From the cell containing the given text, extract its center point as [X, Y] coordinate. 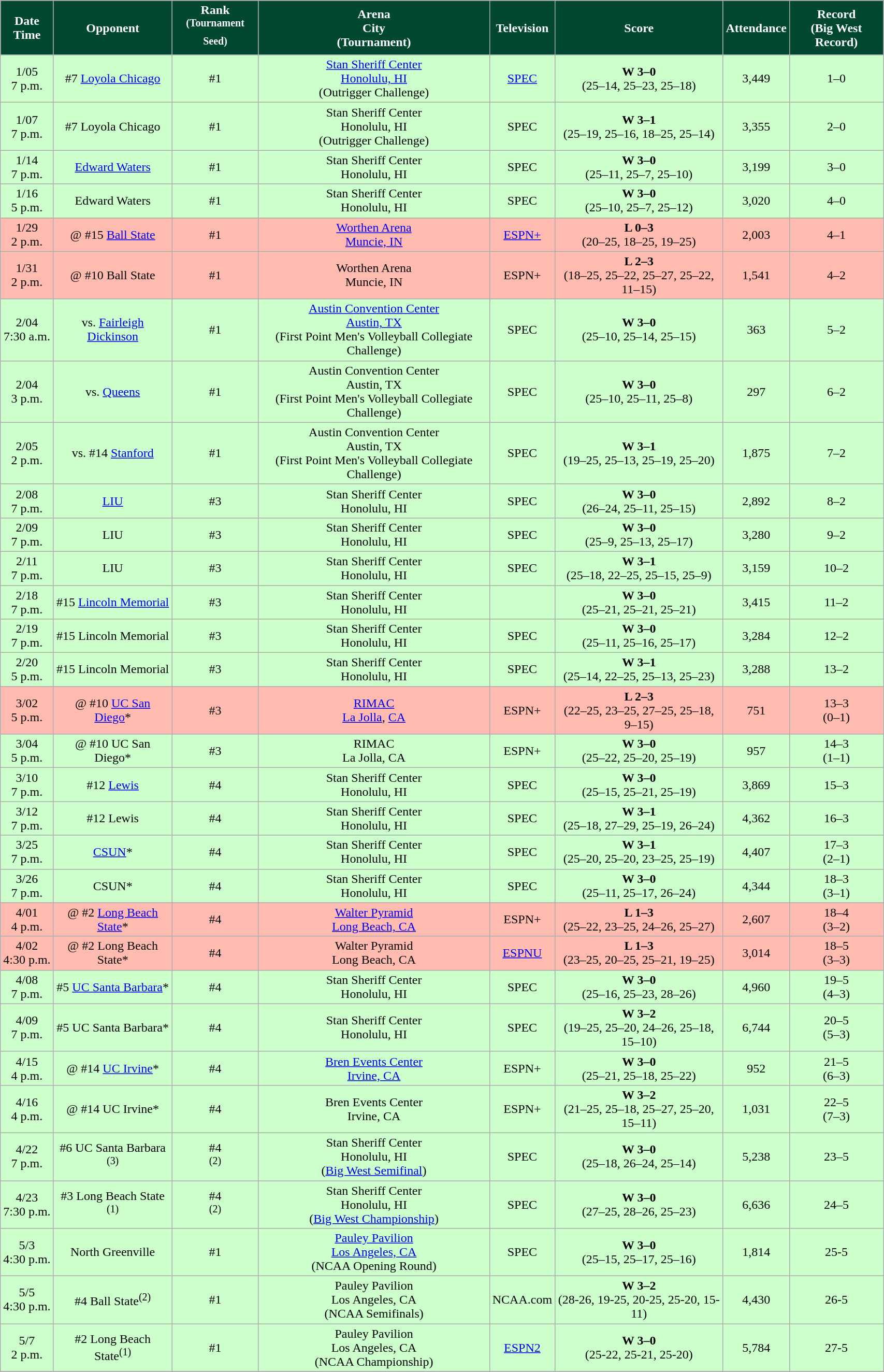
4–1 [836, 234]
10–2 [836, 568]
W 3–0(25–15, 25–21, 25–19) [639, 784]
2/043 p.m. [27, 392]
4/097 p.m. [27, 1027]
4/024:30 p.m. [27, 953]
3,288 [756, 669]
3,014 [756, 953]
4/237:30 p.m. [27, 1205]
24–5 [836, 1205]
#2 Long Beach State(1) [113, 1348]
W 3–0(25–14, 25–23, 25–18) [639, 79]
18–4(3–2) [836, 919]
3/107 p.m. [27, 784]
4/014 p.m. [27, 919]
2/052 p.m. [27, 453]
#4 Ball State(2) [113, 1300]
1/165 p.m. [27, 201]
13–3(0–1) [836, 710]
21–5(6–3) [836, 1068]
25-5 [836, 1252]
6–2 [836, 392]
Pauley PavilionLos Angeles, CA(NCAA Opening Round) [374, 1252]
3–0 [836, 167]
3/267 p.m. [27, 886]
751 [756, 710]
6,636 [756, 1205]
L 1–3(23–25, 20–25, 25–21, 19–25) [639, 953]
W 3–0(25–11, 25–16, 25–17) [639, 636]
952 [756, 1068]
27-5 [836, 1348]
W 3–0(25–18, 26–24, 25–14) [639, 1156]
22–5(7–3) [836, 1109]
Stan Sheriff CenterHonolulu, HI(Big West Semifinal) [374, 1156]
15–3 [836, 784]
18–3(3–1) [836, 886]
W 3–0(25-22, 25-21, 25-20) [639, 1348]
1,541 [756, 275]
5,238 [756, 1156]
3/257 p.m. [27, 852]
Rank(Tournament Seed) [215, 28]
ESPN2 [522, 1348]
1/292 p.m. [27, 234]
1/312 p.m. [27, 275]
6,744 [756, 1027]
3,869 [756, 784]
1/057 p.m. [27, 79]
14–3(1–1) [836, 751]
5–2 [836, 330]
13–2 [836, 669]
NCAA.com [522, 1300]
3,415 [756, 602]
11–2 [836, 602]
3/127 p.m. [27, 819]
Pauley PavilionLos Angeles, CA(NCAA Championship) [374, 1348]
Television [522, 28]
2,892 [756, 501]
vs. #14 Stanford [113, 453]
19–5(4–3) [836, 987]
26-5 [836, 1300]
5,784 [756, 1348]
W 3–0(26–24, 25–11, 25–15) [639, 501]
3,020 [756, 201]
Attendance [756, 28]
W 3–0(27–25, 28–26, 25–23) [639, 1205]
3,449 [756, 79]
4/154 p.m. [27, 1068]
5/54:30 p.m. [27, 1300]
W 3–0(25–10, 25–11, 25–8) [639, 392]
957 [756, 751]
4,960 [756, 987]
2/117 p.m. [27, 568]
3,355 [756, 126]
17–3(2–1) [836, 852]
4,344 [756, 886]
4–2 [836, 275]
4,362 [756, 819]
20–5(5–3) [836, 1027]
vs. Fairleigh Dickinson [113, 330]
Opponent [113, 28]
7–2 [836, 453]
4,407 [756, 852]
3,159 [756, 568]
8–2 [836, 501]
1,875 [756, 453]
4–0 [836, 201]
12–2 [836, 636]
W 3–1(25–18, 22–25, 25–15, 25–9) [639, 568]
W 3–0(25–10, 25–7, 25–12) [639, 201]
DateTime [27, 28]
4,430 [756, 1300]
5/34:30 p.m. [27, 1252]
W 3–0(25–21, 25–21, 25–21) [639, 602]
363 [756, 330]
4/227 p.m. [27, 1156]
W 3–0(25–10, 25–14, 25–15) [639, 330]
W 3–1(25–20, 25–20, 23–25, 25–19) [639, 852]
W 3–1(25–18, 27–29, 25–19, 26–24) [639, 819]
W 3–0(25–22, 25–20, 25–19) [639, 751]
2/187 p.m. [27, 602]
ArenaCity(Tournament) [374, 28]
3,284 [756, 636]
L 2–3(22–25, 23–25, 27–25, 25–18, 9–15) [639, 710]
2/197 p.m. [27, 636]
4/164 p.m. [27, 1109]
#3 Long Beach State(1) [113, 1205]
Pauley PavilionLos Angeles, CA(NCAA Semifinals) [374, 1300]
1,031 [756, 1109]
Stan Sheriff CenterHonolulu, HI(Big West Championship) [374, 1205]
297 [756, 392]
2/097 p.m. [27, 535]
L 1–3(25–22, 23–25, 24–26, 25–27) [639, 919]
W 3–1(19–25, 25–13, 25–19, 25–20) [639, 453]
W 3–2(28-26, 19-25, 20-25, 25-20, 15-11) [639, 1300]
W 3–0(25–15, 25–17, 25–16) [639, 1252]
@ #10 Ball State [113, 275]
W 3–1(25–14, 22–25, 25–13, 25–23) [639, 669]
5/72 p.m. [27, 1348]
2/205 p.m. [27, 669]
1,814 [756, 1252]
2/087 p.m. [27, 501]
W 3–0(25–21, 25–18, 25–22) [639, 1068]
W 3–0(25–11, 25–17, 26–24) [639, 886]
W 3–0(25–11, 25–7, 25–10) [639, 167]
3/025 p.m. [27, 710]
W 3–2(21–25, 25–18, 25–27, 25–20, 15–11) [639, 1109]
#6 UC Santa Barbara (3) [113, 1156]
2–0 [836, 126]
ESPNU [522, 953]
W 3–1(25–19, 25–16, 18–25, 25–14) [639, 126]
1/077 p.m. [27, 126]
Record(Big West Record) [836, 28]
3,280 [756, 535]
W 3–0(25–16, 25–23, 28–26) [639, 987]
18–5(3–3) [836, 953]
L 0–3(20–25, 18–25, 19–25) [639, 234]
23–5 [836, 1156]
North Greenville [113, 1252]
L 2–3(18–25, 25–22, 25–27, 25–22, 11–15) [639, 275]
3/045 p.m. [27, 751]
@ #15 Ball State [113, 234]
2,003 [756, 234]
vs. Queens [113, 392]
2/047:30 a.m. [27, 330]
1/147 p.m. [27, 167]
16–3 [836, 819]
3,199 [756, 167]
9–2 [836, 535]
Score [639, 28]
4/087 p.m. [27, 987]
2,607 [756, 919]
1–0 [836, 79]
W 3–0(25–9, 25–13, 25–17) [639, 535]
W 3–2(19–25, 25–20, 24–26, 25–18, 15–10) [639, 1027]
